From the cell containing the given text, extract its center point as [X, Y] coordinate. 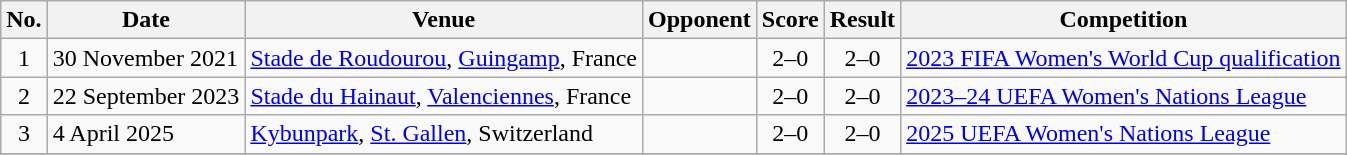
Opponent [700, 20]
Score [790, 20]
Result [862, 20]
Kybunpark, St. Gallen, Switzerland [444, 134]
Stade de Roudourou, Guingamp, France [444, 58]
22 September 2023 [146, 96]
1 [24, 58]
Competition [1124, 20]
3 [24, 134]
4 April 2025 [146, 134]
Stade du Hainaut, Valenciennes, France [444, 96]
30 November 2021 [146, 58]
2 [24, 96]
No. [24, 20]
2023–24 UEFA Women's Nations League [1124, 96]
2025 UEFA Women's Nations League [1124, 134]
Venue [444, 20]
2023 FIFA Women's World Cup qualification [1124, 58]
Date [146, 20]
